Provide the (x, y) coordinate of the cell's center where the given text is located.  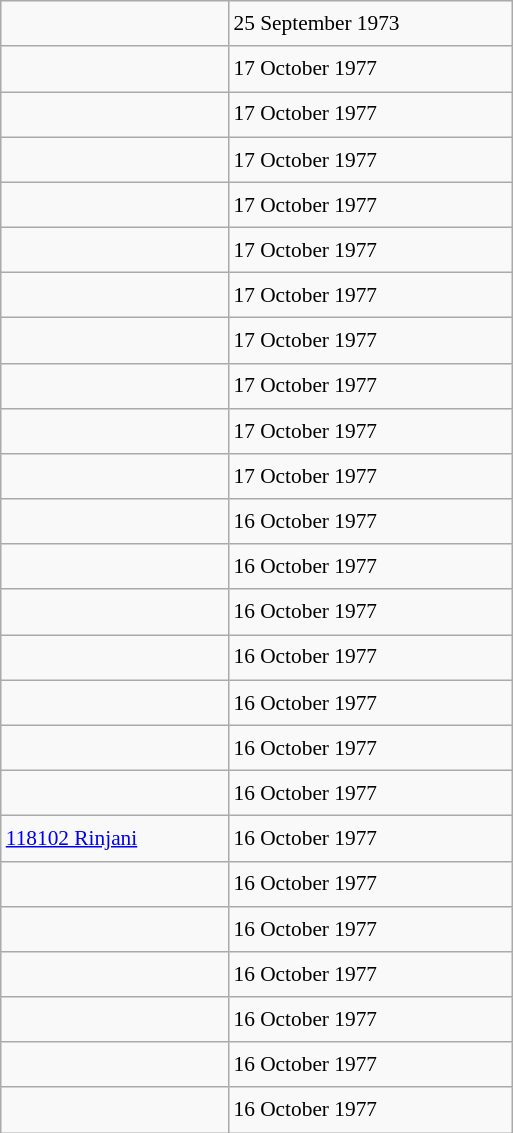
25 September 1973 (370, 24)
118102 Rinjani (115, 838)
